For the text-containing cell, return its midpoint in (x, y) coordinate format. 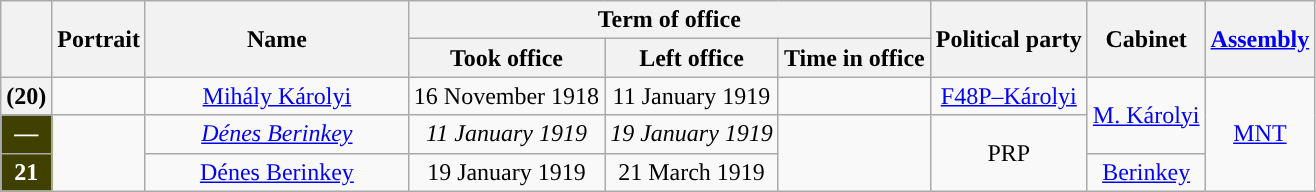
Time in office (854, 58)
(20) (26, 96)
Political party (1008, 39)
21 (26, 172)
Cabinet (1146, 39)
Term of office (669, 20)
Name (276, 39)
MNT (1260, 134)
PRP (1008, 153)
Took office (506, 58)
16 November 1918 (506, 96)
— (26, 134)
Assembly (1260, 39)
21 March 1919 (692, 172)
Berinkey (1146, 172)
M. Károlyi (1146, 115)
Left office (692, 58)
F48P–Károlyi (1008, 96)
Mihály Károlyi (276, 96)
Portrait (99, 39)
